Return (x, y) of the center of cell containing provided text 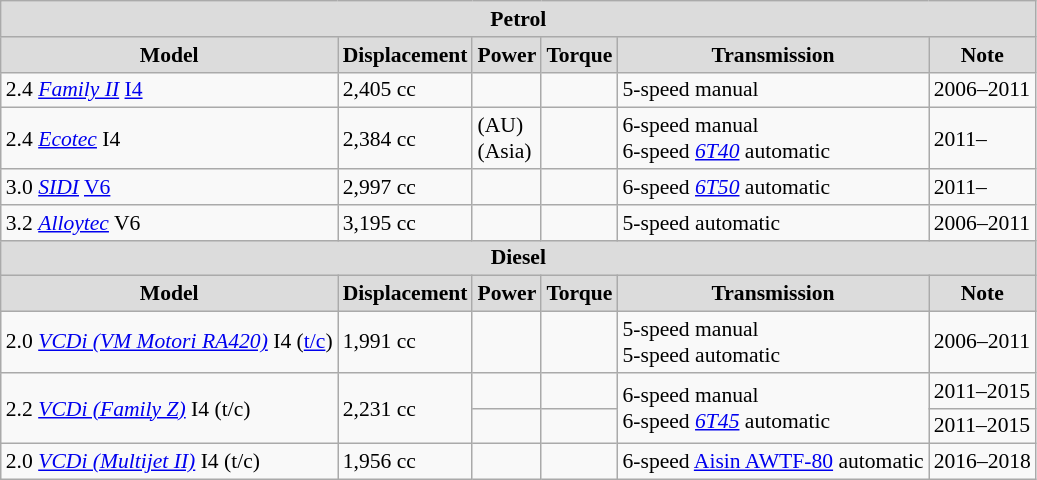
6-speed manual6-speed 6T40 automatic (772, 138)
2.0 VCDi (Multijet II) I4 (t/c) (170, 462)
3,195 cc (406, 223)
3.0 SIDI V6 (170, 187)
5-speed manual (772, 90)
2016–2018 (982, 462)
2,384 cc (406, 138)
2.2 VCDi (Family Z) I4 (t/c) (170, 408)
6-speed Aisin AWTF-80 automatic (772, 462)
5-speed manual5-speed automatic (772, 342)
2,997 cc (406, 187)
2.0 VCDi (VM Motori RA420) I4 (t/c) (170, 342)
5-speed automatic (772, 223)
2,231 cc (406, 408)
1,991 cc (406, 342)
2,405 cc (406, 90)
2.4 Ecotec I4 (170, 138)
1,956 cc (406, 462)
2.4 Family II I4 (170, 90)
6-speed 6T50 automatic (772, 187)
3.2 Alloytec V6 (170, 223)
(AU) (Asia) (506, 138)
6-speed manual 6-speed 6T45 automatic (772, 408)
Diesel (518, 258)
Petrol (518, 19)
